Detect which cell encompasses the target text, then output its [x, y] center coordinate. 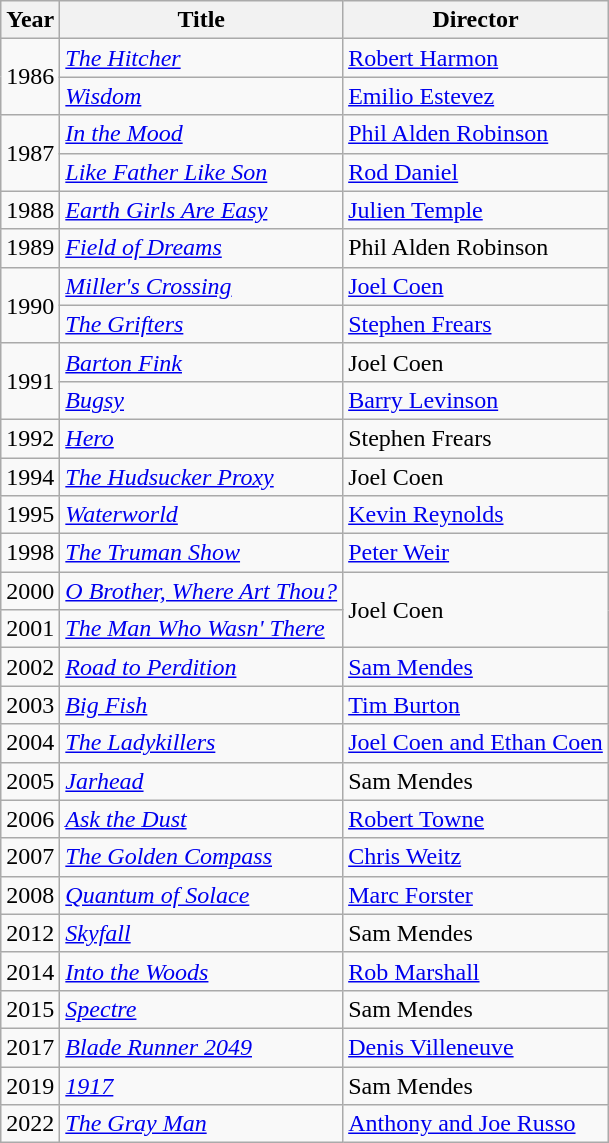
Ask the Dust [202, 819]
Kevin Reynolds [476, 515]
Emilio Estevez [476, 96]
Peter Weir [476, 553]
The Grifters [202, 324]
Spectre [202, 1009]
The Hudsucker Proxy [202, 477]
Jarhead [202, 781]
2007 [30, 857]
1917 [202, 1085]
Denis Villeneuve [476, 1047]
2008 [30, 895]
Quantum of Solace [202, 895]
Wisdom [202, 96]
2000 [30, 591]
The Truman Show [202, 553]
2005 [30, 781]
Chris Weitz [476, 857]
2022 [30, 1124]
The Golden Compass [202, 857]
2006 [30, 819]
2012 [30, 933]
The Hitcher [202, 58]
Field of Dreams [202, 248]
Waterworld [202, 515]
Big Fish [202, 705]
1986 [30, 77]
Robert Towne [476, 819]
Barton Fink [202, 362]
2014 [30, 971]
Title [202, 20]
1994 [30, 477]
The Ladykillers [202, 743]
1990 [30, 305]
1988 [30, 210]
1991 [30, 381]
2019 [30, 1085]
Road to Perdition [202, 667]
2004 [30, 743]
1992 [30, 438]
Skyfall [202, 933]
Miller's Crossing [202, 286]
2001 [30, 629]
Barry Levinson [476, 400]
2015 [30, 1009]
Into the Woods [202, 971]
Earth Girls Are Easy [202, 210]
2017 [30, 1047]
Bugsy [202, 400]
Julien Temple [476, 210]
Rob Marshall [476, 971]
In the Mood [202, 134]
2002 [30, 667]
Hero [202, 438]
Robert Harmon [476, 58]
The Gray Man [202, 1124]
O Brother, Where Art Thou? [202, 591]
Tim Burton [476, 705]
Blade Runner 2049 [202, 1047]
Joel Coen and Ethan Coen [476, 743]
1995 [30, 515]
Like Father Like Son [202, 172]
1989 [30, 248]
1998 [30, 553]
1987 [30, 153]
Director [476, 20]
2003 [30, 705]
Rod Daniel [476, 172]
Marc Forster [476, 895]
The Man Who Wasn' There [202, 629]
Year [30, 20]
Anthony and Joe Russo [476, 1124]
